Pinpoint the cell where the given text exists, returning its [X, Y] midpoint coordinate. 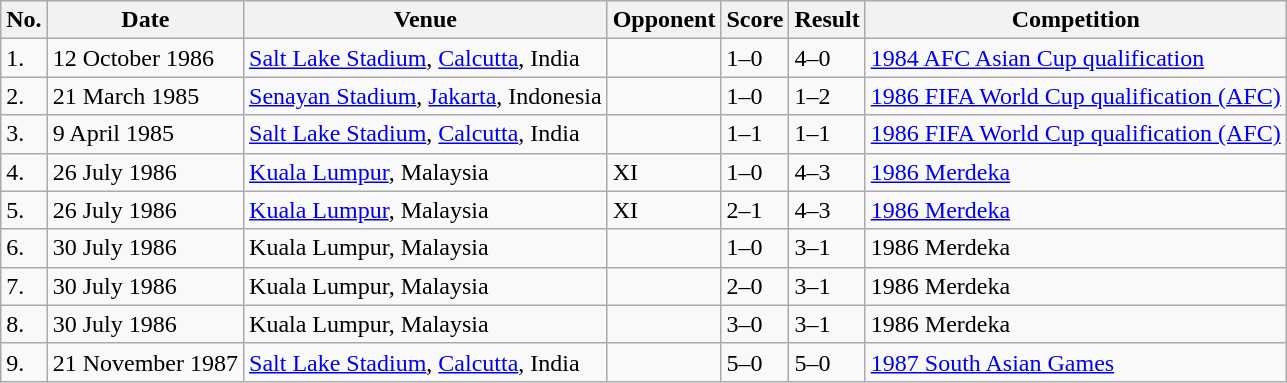
Result [827, 20]
2. [24, 96]
Senayan Stadium, Jakarta, Indonesia [426, 96]
1–2 [827, 96]
2–0 [755, 286]
21 March 1985 [145, 96]
9 April 1985 [145, 134]
4–0 [827, 58]
Score [755, 20]
6. [24, 248]
Venue [426, 20]
No. [24, 20]
1987 South Asian Games [1076, 362]
8. [24, 324]
Date [145, 20]
1. [24, 58]
4. [24, 172]
Competition [1076, 20]
21 November 1987 [145, 362]
3–0 [755, 324]
2–1 [755, 210]
7. [24, 286]
5. [24, 210]
9. [24, 362]
12 October 1986 [145, 58]
Opponent [664, 20]
1984 AFC Asian Cup qualification [1076, 58]
3. [24, 134]
